Return the [X, Y] coordinate for the center point of the cell that contains the specified text.  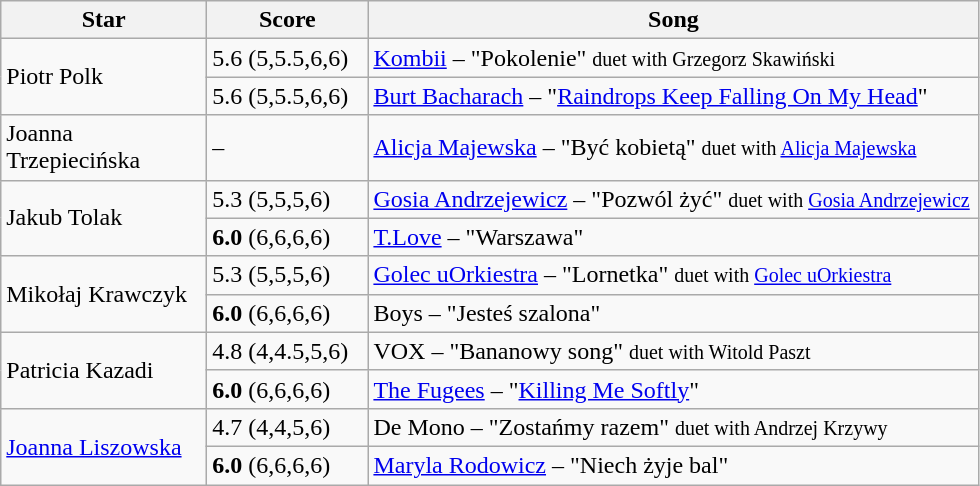
Mikołaj Krawczyk [104, 294]
VOX – "Bananowy song" duet with Witold Paszt [674, 351]
Jakub Tolak [104, 218]
Gosia Andrzejewicz – "Pozwól żyć" duet with Gosia Andrzejewicz [674, 199]
Score [288, 20]
Maryla Rodowicz – "Niech żyje bal" [674, 465]
Boys – "Jesteś szalona" [674, 313]
Star [104, 20]
Golec uOrkiestra – "Lornetka" duet with Golec uOrkiestra [674, 275]
T.Love – "Warszawa" [674, 237]
Patricia Kazadi [104, 370]
– [288, 148]
Joanna Trzepiecińska [104, 148]
The Fugees – "Killing Me Softly" [674, 389]
Piotr Polk [104, 77]
Kombii – "Pokolenie" duet with Grzegorz Skawiński [674, 58]
Song [674, 20]
4.7 (4,4,5,6) [288, 427]
Joanna Liszowska [104, 446]
4.8 (4,4.5,5,6) [288, 351]
Burt Bacharach – "Raindrops Keep Falling On My Head" [674, 96]
De Mono – "Zostańmy razem" duet with Andrzej Krzywy [674, 427]
Alicja Majewska – "Być kobietą" duet with Alicja Majewska [674, 148]
